Pinpoint the cell where the given text exists, returning its [x, y] midpoint coordinate. 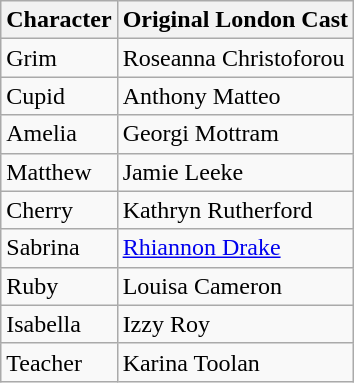
Isabella [59, 324]
Louisa Cameron [235, 286]
Ruby [59, 286]
Matthew [59, 172]
Anthony Matteo [235, 96]
Georgi Mottram [235, 134]
Sabrina [59, 248]
Original London Cast [235, 20]
Karina Toolan [235, 362]
Amelia [59, 134]
Character [59, 20]
Roseanna Christoforou [235, 58]
Cherry [59, 210]
Izzy Roy [235, 324]
Kathryn Rutherford [235, 210]
Grim [59, 58]
Teacher [59, 362]
Rhiannon Drake [235, 248]
Cupid [59, 96]
Jamie Leeke [235, 172]
